Search for the cell housing the specified text and yield its [x, y] center coordinate. 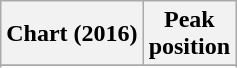
Chart (2016) [72, 34]
Peak position [189, 34]
